Pinpoint the cell where the given text exists, returning its (x, y) midpoint coordinate. 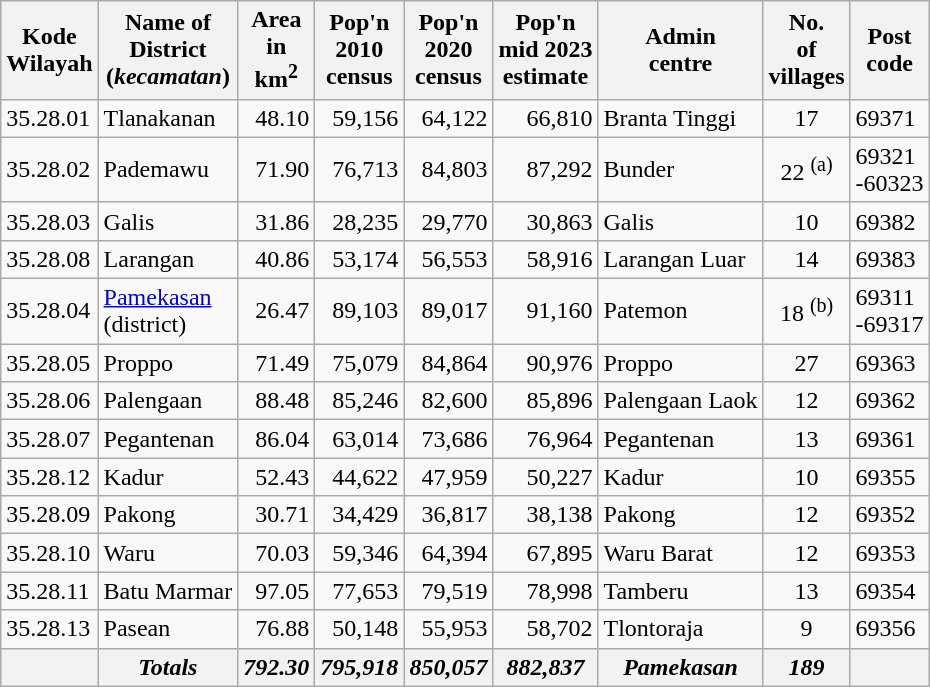
35.28.13 (50, 629)
69356 (890, 629)
Larangan Luar (680, 259)
35.28.08 (50, 259)
Tlanakanan (168, 118)
88.48 (276, 401)
69353 (890, 553)
73,686 (448, 439)
89,103 (360, 312)
35.28.03 (50, 221)
44,622 (360, 477)
26.47 (276, 312)
59,346 (360, 553)
89,017 (448, 312)
Pademawu (168, 170)
35.28.11 (50, 591)
71.49 (276, 363)
Totals (168, 667)
69382 (890, 221)
67,895 (546, 553)
78,998 (546, 591)
Waru (168, 553)
70.03 (276, 553)
47,959 (448, 477)
35.28.12 (50, 477)
85,246 (360, 401)
79,519 (448, 591)
Tamberu (680, 591)
85,896 (546, 401)
22 (a) (806, 170)
29,770 (448, 221)
31.86 (276, 221)
69363 (890, 363)
Postcode (890, 50)
36,817 (448, 515)
Tlontoraja (680, 629)
882,837 (546, 667)
27 (806, 363)
58,702 (546, 629)
69355 (890, 477)
64,394 (448, 553)
69354 (890, 591)
Pop'n 2020census (448, 50)
55,953 (448, 629)
Branta Tinggi (680, 118)
75,079 (360, 363)
28,235 (360, 221)
795,918 (360, 667)
90,976 (546, 363)
30.71 (276, 515)
69321-60323 (890, 170)
38,138 (546, 515)
76,964 (546, 439)
Name ofDistrict (kecamatan) (168, 50)
69361 (890, 439)
18 (b) (806, 312)
69371 (890, 118)
35.28.02 (50, 170)
35.28.10 (50, 553)
Patemon (680, 312)
35.28.06 (50, 401)
Pop'n mid 2023estimate (546, 50)
69383 (890, 259)
77,653 (360, 591)
14 (806, 259)
86.04 (276, 439)
Batu Marmar (168, 591)
58,916 (546, 259)
40.86 (276, 259)
56,553 (448, 259)
59,156 (360, 118)
66,810 (546, 118)
71.90 (276, 170)
Pamekasan (district) (168, 312)
50,148 (360, 629)
35.28.04 (50, 312)
69352 (890, 515)
48.10 (276, 118)
Pasean (168, 629)
53,174 (360, 259)
Admincentre (680, 50)
84,803 (448, 170)
9 (806, 629)
76,713 (360, 170)
Larangan (168, 259)
34,429 (360, 515)
No. of villages (806, 50)
Area inkm2 (276, 50)
63,014 (360, 439)
Palengaan Laok (680, 401)
35.28.05 (50, 363)
Waru Barat (680, 553)
Palengaan (168, 401)
792.30 (276, 667)
Bunder (680, 170)
Pamekasan (680, 667)
91,160 (546, 312)
87,292 (546, 170)
35.28.01 (50, 118)
64,122 (448, 118)
17 (806, 118)
52.43 (276, 477)
35.28.09 (50, 515)
35.28.07 (50, 439)
76.88 (276, 629)
50,227 (546, 477)
82,600 (448, 401)
97.05 (276, 591)
850,057 (448, 667)
69311-69317 (890, 312)
84,864 (448, 363)
Kode Wilayah (50, 50)
189 (806, 667)
69362 (890, 401)
30,863 (546, 221)
Pop'n 2010census (360, 50)
